Pinpoint the cell where the given text exists, returning its (x, y) midpoint coordinate. 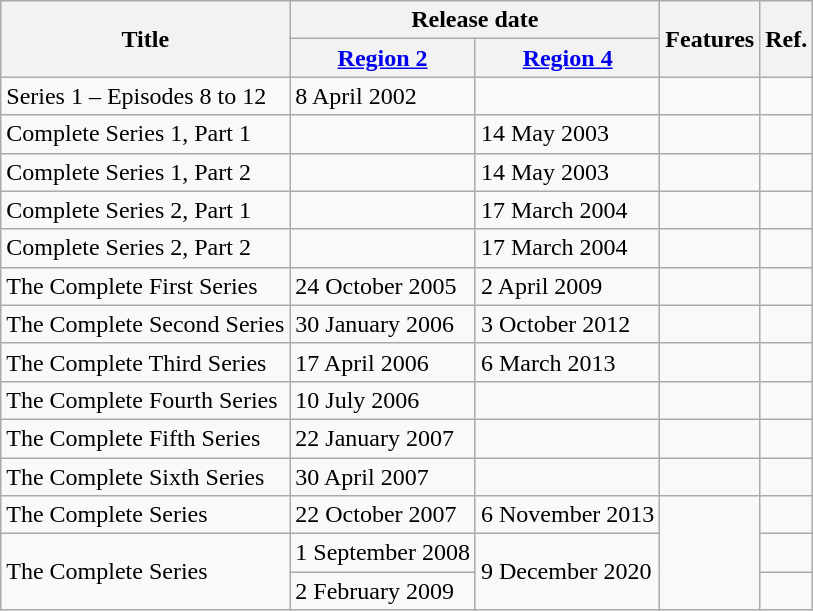
Features (710, 39)
The Complete Fourth Series (146, 400)
2 April 2009 (567, 286)
6 November 2013 (567, 515)
30 January 2006 (383, 324)
Region 4 (567, 58)
Release date (475, 20)
22 January 2007 (383, 438)
Complete Series 2, Part 2 (146, 248)
Complete Series 2, Part 1 (146, 210)
The Complete First Series (146, 286)
17 April 2006 (383, 362)
22 October 2007 (383, 515)
The Complete Second Series (146, 324)
The Complete Fifth Series (146, 438)
The Complete Third Series (146, 362)
Title (146, 39)
1 September 2008 (383, 553)
8 April 2002 (383, 96)
24 October 2005 (383, 286)
3 October 2012 (567, 324)
Complete Series 1, Part 1 (146, 134)
6 March 2013 (567, 362)
The Complete Sixth Series (146, 477)
Complete Series 1, Part 2 (146, 172)
Region 2 (383, 58)
Series 1 – Episodes 8 to 12 (146, 96)
30 April 2007 (383, 477)
10 July 2006 (383, 400)
2 February 2009 (383, 591)
9 December 2020 (567, 572)
Ref. (786, 39)
